Determine the [X, Y] coordinate at the center of the cell enclosing the given text.  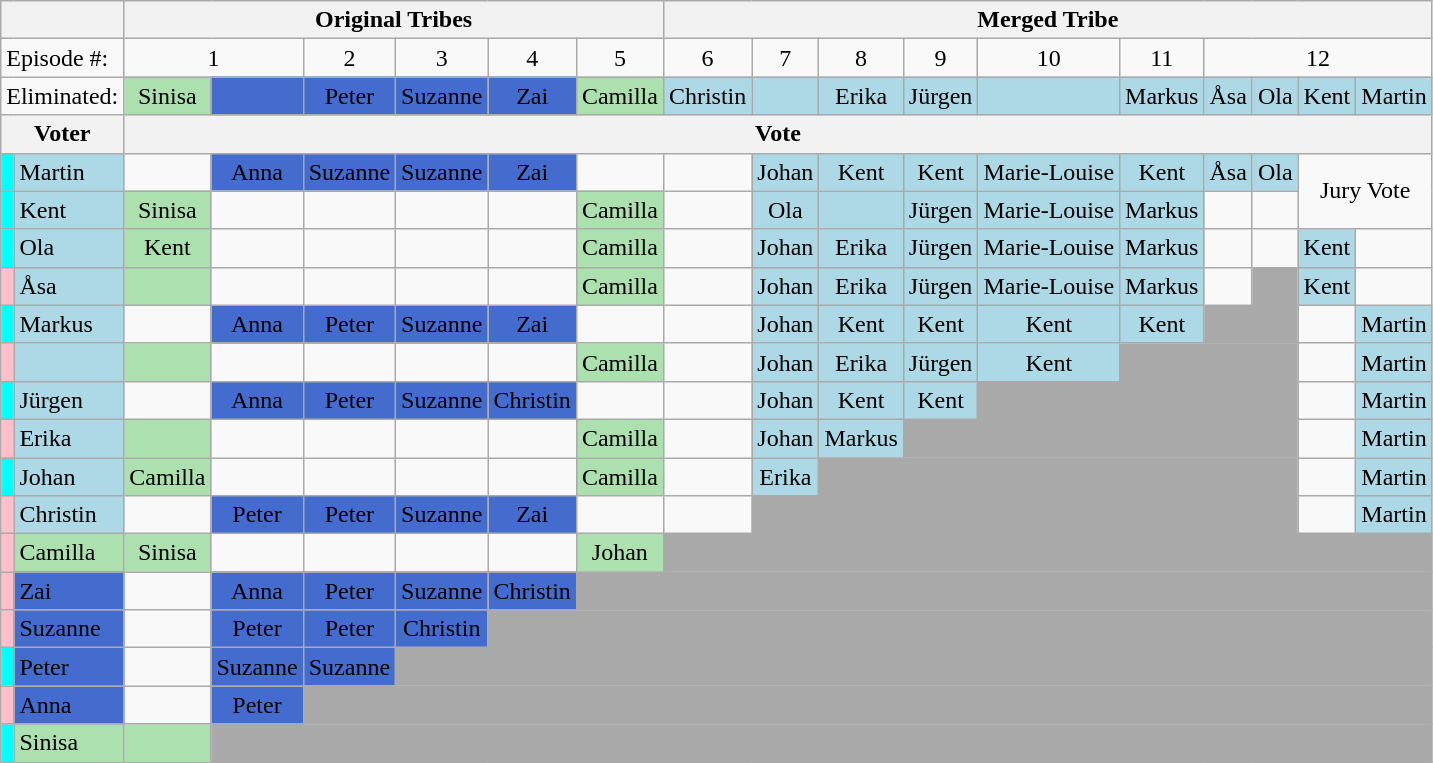
10 [1049, 58]
Jury Vote [1365, 191]
9 [940, 58]
Episode #: [62, 58]
Vote [778, 134]
12 [1318, 58]
8 [861, 58]
Original Tribes [394, 20]
5 [620, 58]
Merged Tribe [1048, 20]
Eliminated: [62, 96]
Voter [62, 134]
3 [442, 58]
4 [532, 58]
2 [349, 58]
11 [1162, 58]
6 [707, 58]
1 [214, 58]
7 [786, 58]
